Output the [X, Y] coordinate of the center of the cell containing the given text.  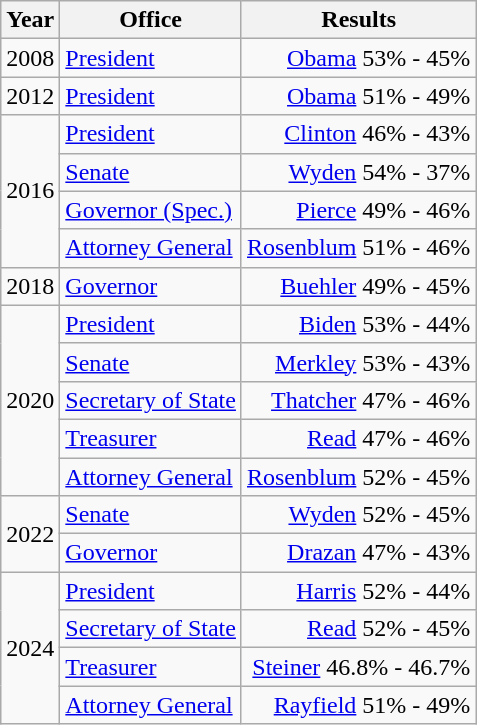
2012 [30, 96]
Rosenblum 51% - 46% [358, 248]
Governor (Spec.) [151, 210]
Year [30, 20]
Buehler 49% - 45% [358, 286]
Drazan 47% - 43% [358, 553]
Obama 53% - 45% [358, 58]
Results [358, 20]
Wyden 54% - 37% [358, 172]
Clinton 46% - 43% [358, 134]
2016 [30, 191]
Merkley 53% - 43% [358, 362]
Biden 53% - 44% [358, 324]
Rayfield 51% - 49% [358, 705]
Read 52% - 45% [358, 629]
2008 [30, 58]
Wyden 52% - 45% [358, 515]
2018 [30, 286]
Read 47% - 46% [358, 438]
Pierce 49% - 46% [358, 210]
Thatcher 47% - 46% [358, 400]
Rosenblum 52% - 45% [358, 477]
2024 [30, 648]
2020 [30, 400]
Obama 51% - 49% [358, 96]
Office [151, 20]
Harris 52% - 44% [358, 591]
2022 [30, 534]
Steiner 46.8% - 46.7% [358, 667]
